Return (x, y) of the center of cell containing provided text 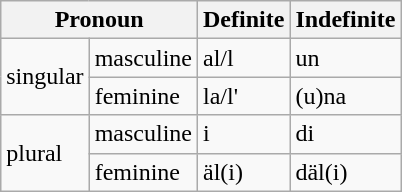
la/l' (244, 96)
äl(i) (244, 172)
al/l (244, 58)
i (244, 134)
un (346, 58)
(u)na (346, 96)
singular (45, 77)
däl(i) (346, 172)
Indefinite (346, 20)
di (346, 134)
plural (45, 153)
Pronoun (100, 20)
Definite (244, 20)
